Return the (x, y) coordinate for the center point of the cell that contains the specified text.  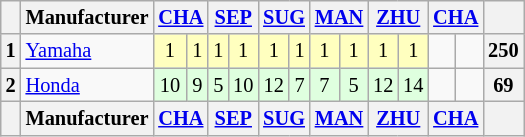
14 (413, 85)
2 (11, 85)
Yamaha (88, 51)
9 (197, 85)
Honda (88, 85)
69 (503, 85)
250 (503, 51)
